Find where the given text appears and provide that cell's center as (x, y) coordinate. 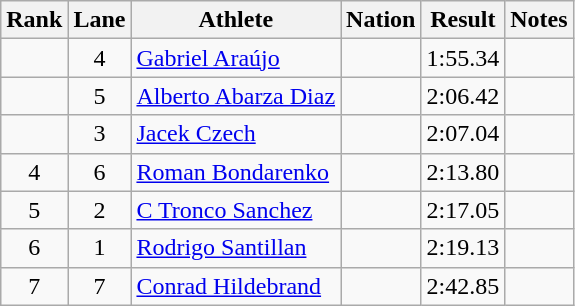
Rank (34, 20)
Roman Bondarenko (236, 172)
2 (100, 210)
2:17.05 (463, 210)
2:13.80 (463, 172)
C Tronco Sanchez (236, 210)
Athlete (236, 20)
1:55.34 (463, 58)
1 (100, 248)
2:06.42 (463, 96)
Rodrigo Santillan (236, 248)
Result (463, 20)
Nation (381, 20)
3 (100, 134)
Notes (539, 20)
Jacek Czech (236, 134)
Gabriel Araújo (236, 58)
2:07.04 (463, 134)
2:19.13 (463, 248)
Lane (100, 20)
2:42.85 (463, 286)
Alberto Abarza Diaz (236, 96)
Conrad Hildebrand (236, 286)
